Detect which cell encompasses the target text, then output its [X, Y] center coordinate. 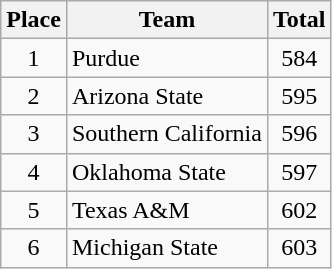
Michigan State [166, 248]
Total [299, 20]
6 [34, 248]
584 [299, 58]
603 [299, 248]
Oklahoma State [166, 172]
Team [166, 20]
602 [299, 210]
Arizona State [166, 96]
Place [34, 20]
Texas A&M [166, 210]
3 [34, 134]
596 [299, 134]
5 [34, 210]
Purdue [166, 58]
4 [34, 172]
597 [299, 172]
595 [299, 96]
1 [34, 58]
Southern California [166, 134]
2 [34, 96]
